Extract the [x, y] coordinate from the center of the cell holding the provided text.  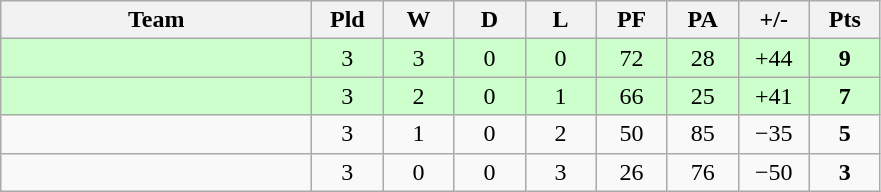
Pts [844, 20]
PF [632, 20]
85 [702, 134]
L [560, 20]
25 [702, 96]
PA [702, 20]
26 [632, 172]
+41 [774, 96]
+44 [774, 58]
D [490, 20]
−50 [774, 172]
76 [702, 172]
50 [632, 134]
72 [632, 58]
W [418, 20]
Team [156, 20]
Pld [348, 20]
+/- [774, 20]
−35 [774, 134]
28 [702, 58]
66 [632, 96]
7 [844, 96]
9 [844, 58]
5 [844, 134]
